Scan for the cell matching the given text and deliver its (X, Y) coordinate at center. 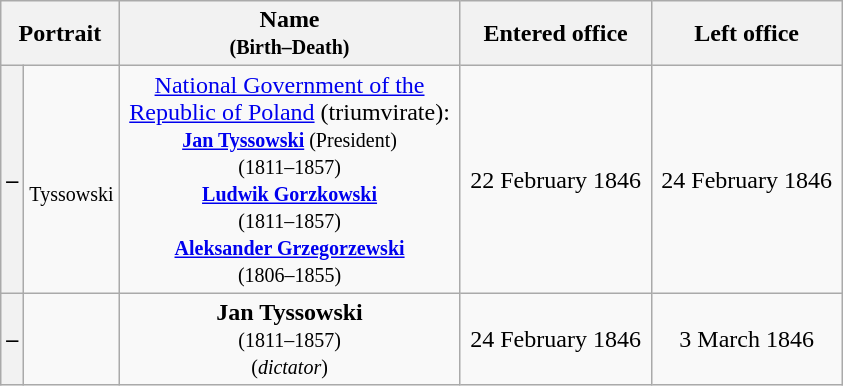
3 March 1846 (746, 339)
Tyssowski (72, 180)
Portrait (60, 34)
22 February 1846 (556, 180)
Left office (746, 34)
Name(Birth–Death) (290, 34)
Entered office (556, 34)
Jan Tyssowski(1811–1857)(dictator) (290, 339)
